Determine the (x, y) coordinate at the center of the cell enclosing the given text.  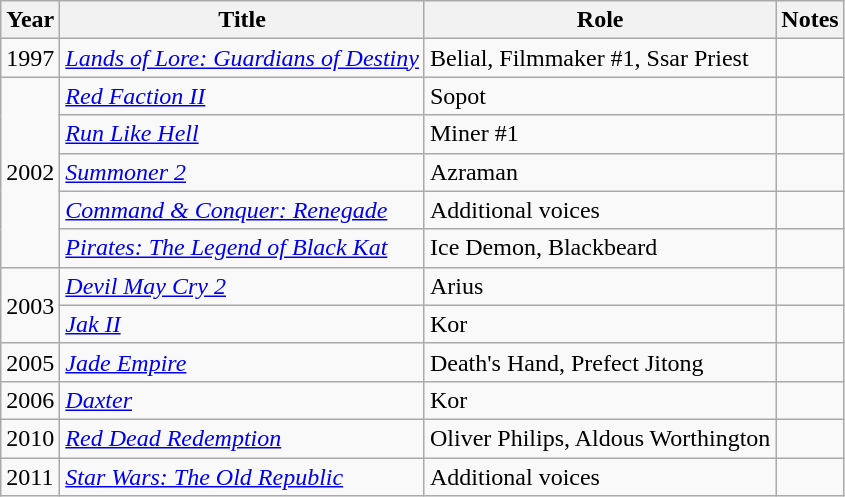
Miner #1 (600, 134)
Year (30, 20)
Belial, Filmmaker #1, Ssar Priest (600, 58)
Daxter (242, 400)
Star Wars: The Old Republic (242, 477)
Command & Conquer: Renegade (242, 210)
Death's Hand, Prefect Jitong (600, 362)
Run Like Hell (242, 134)
Red Dead Redemption (242, 438)
Role (600, 20)
2010 (30, 438)
2002 (30, 172)
Oliver Philips, Aldous Worthington (600, 438)
Sopot (600, 96)
2003 (30, 305)
Devil May Cry 2 (242, 286)
Pirates: The Legend of Black Kat (242, 248)
2011 (30, 477)
Summoner 2 (242, 172)
2006 (30, 400)
Azraman (600, 172)
Arius (600, 286)
Ice Demon, Blackbeard (600, 248)
Lands of Lore: Guardians of Destiny (242, 58)
Jade Empire (242, 362)
1997 (30, 58)
Notes (810, 20)
Title (242, 20)
Red Faction II (242, 96)
Jak II (242, 324)
2005 (30, 362)
